Detect which cell encompasses the target text, then output its [X, Y] center coordinate. 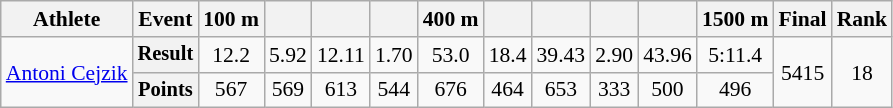
464 [508, 90]
43.96 [668, 55]
5415 [803, 72]
1500 m [736, 19]
400 m [451, 19]
5:11.4 [736, 55]
12.11 [341, 55]
Athlete [67, 19]
18.4 [508, 55]
Event [166, 19]
12.2 [231, 55]
18 [862, 72]
5.92 [288, 55]
1.70 [394, 55]
569 [288, 90]
500 [668, 90]
53.0 [451, 55]
Result [166, 55]
676 [451, 90]
613 [341, 90]
Final [803, 19]
567 [231, 90]
Antoni Cejzik [67, 72]
2.90 [614, 55]
Points [166, 90]
39.43 [562, 55]
100 m [231, 19]
Rank [862, 19]
653 [562, 90]
333 [614, 90]
544 [394, 90]
496 [736, 90]
